Search for the cell housing the specified text and yield its (X, Y) center coordinate. 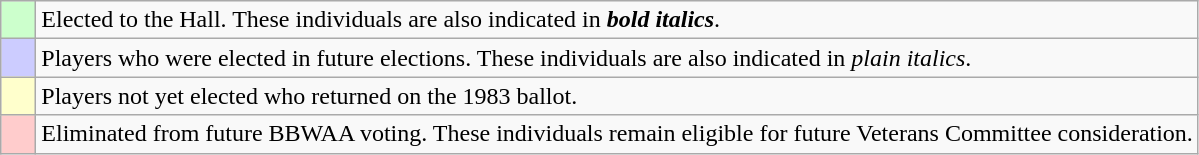
Players who were elected in future elections. These individuals are also indicated in plain italics. (618, 58)
Eliminated from future BBWAA voting. These individuals remain eligible for future Veterans Committee consideration. (618, 134)
Elected to the Hall. These individuals are also indicated in bold italics. (618, 20)
Players not yet elected who returned on the 1983 ballot. (618, 96)
